Provide the (X, Y) coordinate of the cell's center where the given text is located.  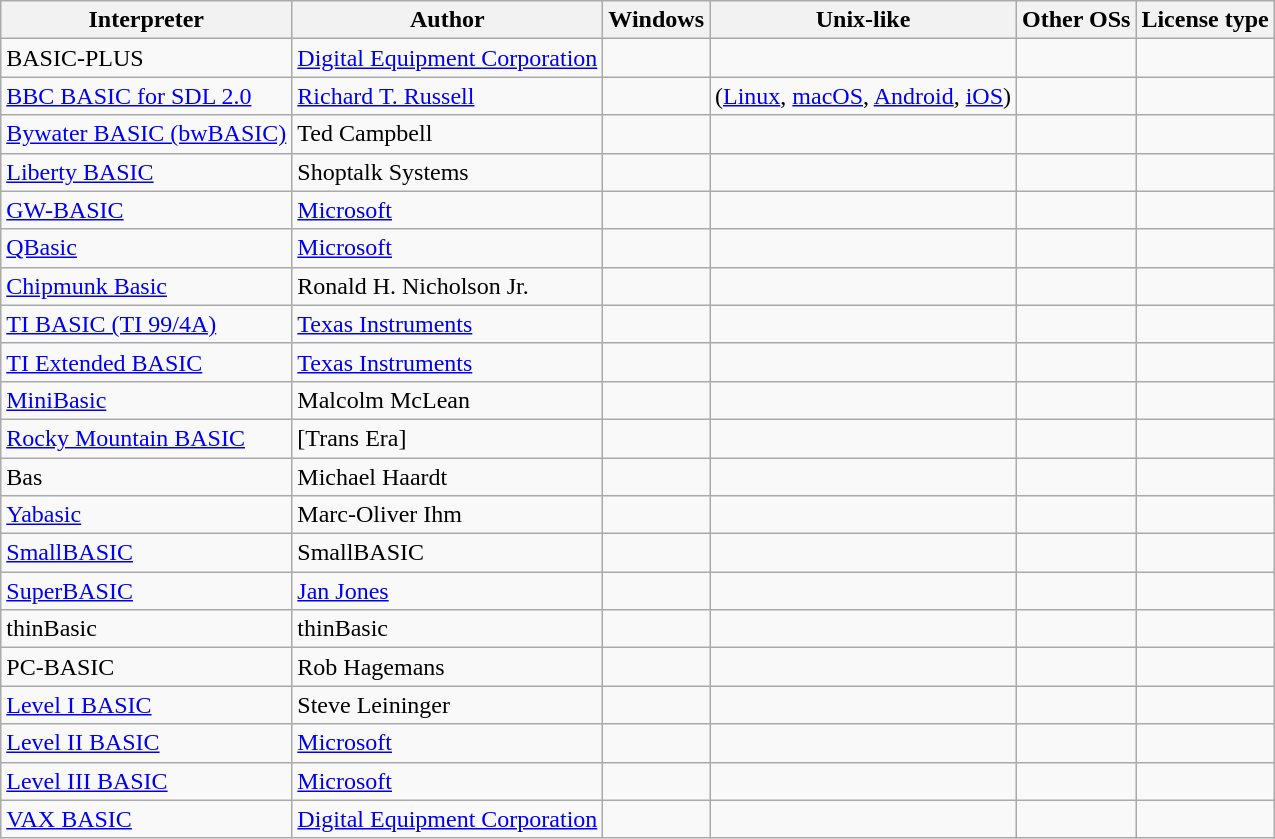
Windows (656, 20)
[Trans Era] (448, 438)
Michael Haardt (448, 477)
Richard T. Russell (448, 96)
Shoptalk Systems (448, 172)
License type (1205, 20)
Steve Leininger (448, 705)
MiniBasic (146, 400)
Liberty BASIC (146, 172)
VAX BASIC (146, 819)
BBC BASIC for SDL 2.0 (146, 96)
Rob Hagemans (448, 667)
Bywater BASIC (bwBASIC) (146, 134)
PC-BASIC (146, 667)
TI Extended BASIC (146, 362)
QBasic (146, 248)
SuperBASIC (146, 591)
Malcolm McLean (448, 400)
Unix-like (864, 20)
(Linux, macOS, Android, iOS) (864, 96)
Marc-Oliver Ihm (448, 515)
Jan Jones (448, 591)
Ronald H. Nicholson Jr. (448, 286)
BASIC-PLUS (146, 58)
Level III BASIC (146, 781)
TI BASIC (TI 99/4A) (146, 324)
Interpreter (146, 20)
Level II BASIC (146, 743)
Level I BASIC (146, 705)
Other OSs (1076, 20)
Yabasic (146, 515)
GW-BASIC (146, 210)
Rocky Mountain BASIC (146, 438)
Author (448, 20)
Ted Campbell (448, 134)
Bas (146, 477)
Chipmunk Basic (146, 286)
